Return the (x, y) coordinate for the center point of the cell that contains the specified text.  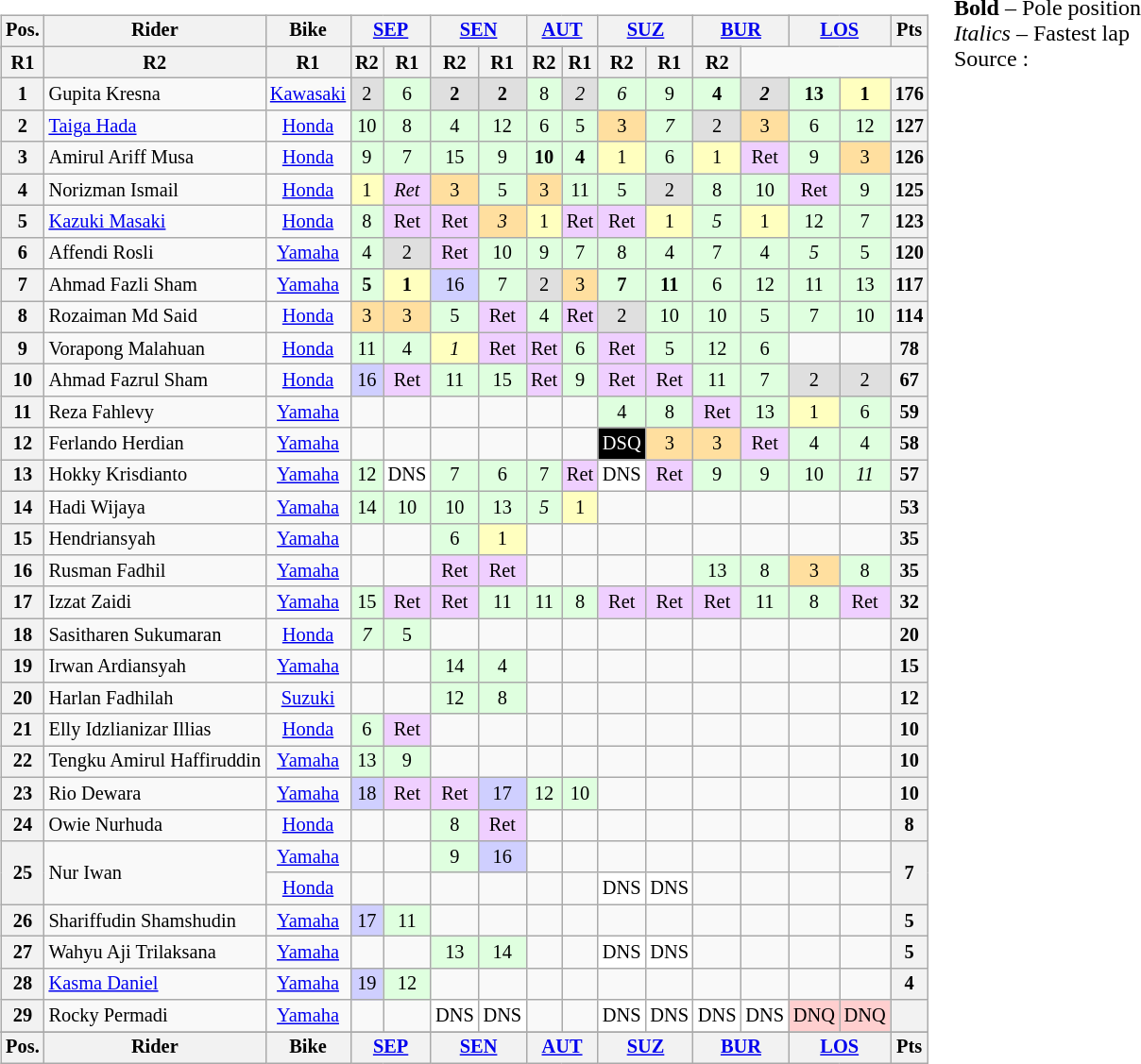
53 (910, 507)
Kawasaki (308, 94)
Wahyu Aji Trilaksana (155, 953)
23 (23, 793)
Amirul Ariff Musa (155, 158)
Ahmad Fazli Sham (155, 285)
Taiga Hada (155, 127)
Norizman Ismail (155, 190)
78 (910, 348)
Affendi Rosli (155, 253)
32 (910, 602)
Kasma Daniel (155, 984)
Ahmad Fazrul Sham (155, 380)
21 (23, 730)
Nur Iwan (155, 872)
67 (910, 380)
Sasitharen Sukumaran (155, 634)
Hendriansyah (155, 539)
29 (23, 1016)
Owie Nurhuda (155, 825)
DSQ (622, 444)
59 (910, 413)
114 (910, 317)
25 (23, 872)
Irwan Ardiansyah (155, 667)
27 (23, 953)
Rozaiman Md Said (155, 317)
127 (910, 127)
Tengku Amirul Haffiruddin (155, 762)
Vorapong Malahuan (155, 348)
126 (910, 158)
58 (910, 444)
24 (23, 825)
117 (910, 285)
Ferlando Herdian (155, 444)
Elly Idzlianizar Illias (155, 730)
Rio Dewara (155, 793)
Rusman Fadhil (155, 571)
Kazuki Masaki (155, 222)
125 (910, 190)
120 (910, 253)
Gupita Kresna (155, 94)
123 (910, 222)
Harlan Fadhilah (155, 698)
Hokky Krisdianto (155, 476)
26 (23, 920)
22 (23, 762)
Izzat Zaidi (155, 602)
57 (910, 476)
Suzuki (308, 698)
Shariffudin Shamshudin (155, 920)
28 (23, 984)
176 (910, 94)
Hadi Wijaya (155, 507)
Reza Fahlevy (155, 413)
Rocky Permadi (155, 1016)
